Extract the [X, Y] coordinate from the center of the cell holding the provided text.  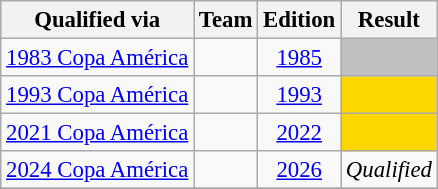
1993 Copa América [98, 95]
Qualified [390, 170]
Team [226, 20]
Qualified via [98, 20]
2026 [300, 170]
Edition [300, 20]
1993 [300, 95]
2024 Copa América [98, 170]
2021 Copa América [98, 133]
2022 [300, 133]
Result [390, 20]
1985 [300, 58]
1983 Copa América [98, 58]
